For the text-containing cell, return its midpoint in (X, Y) coordinate format. 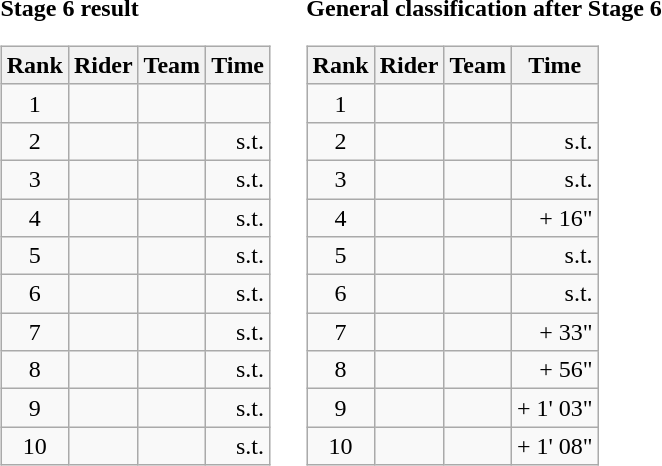
+ 16" (554, 217)
+ 56" (554, 370)
+ 1' 03" (554, 408)
+ 33" (554, 332)
+ 1' 08" (554, 446)
